Return the (X, Y) coordinate for the center point of the cell that contains the specified text.  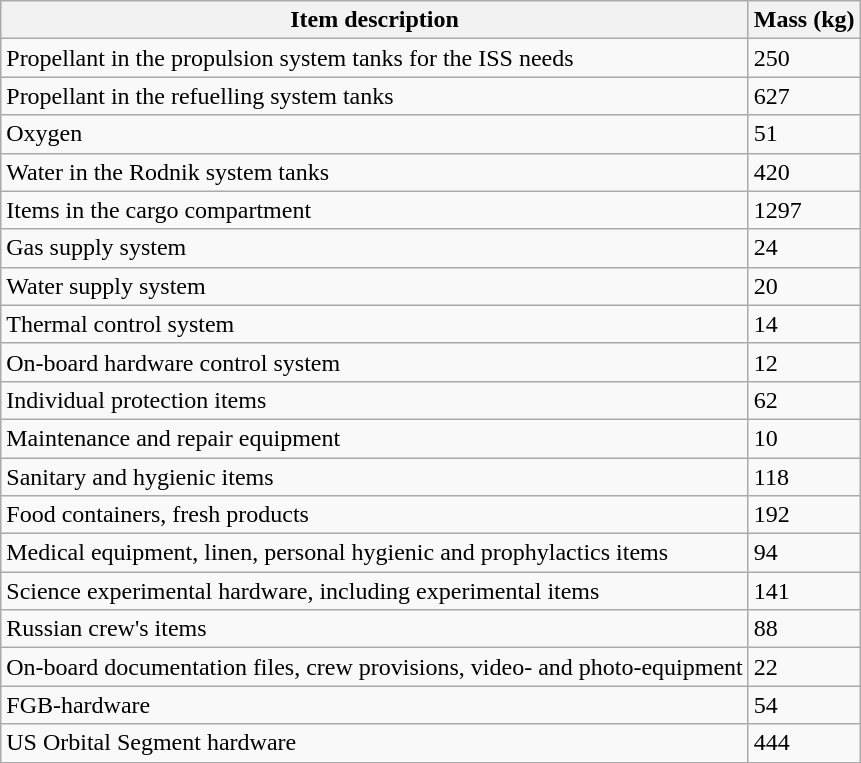
54 (804, 705)
Science experimental hardware, including experimental items (375, 591)
On-board documentation files, crew provisions, video- and photo-equipment (375, 667)
Propellant in the refuelling system tanks (375, 96)
US Orbital Segment hardware (375, 743)
24 (804, 248)
62 (804, 400)
On-board hardware control system (375, 362)
Maintenance and repair equipment (375, 438)
Oxygen (375, 134)
Russian crew's items (375, 629)
141 (804, 591)
Food containers, fresh products (375, 515)
22 (804, 667)
1297 (804, 210)
14 (804, 324)
250 (804, 58)
444 (804, 743)
88 (804, 629)
Thermal control system (375, 324)
Individual protection items (375, 400)
Propellant in the propulsion system tanks for the ISS needs (375, 58)
Mass (kg) (804, 20)
Water in the Rodnik system tanks (375, 172)
Items in the cargo compartment (375, 210)
10 (804, 438)
192 (804, 515)
FGB-hardware (375, 705)
420 (804, 172)
118 (804, 477)
Water supply system (375, 286)
Sanitary and hygienic items (375, 477)
Item description (375, 20)
Medical equipment, linen, personal hygienic and prophylactics items (375, 553)
51 (804, 134)
627 (804, 96)
12 (804, 362)
94 (804, 553)
Gas supply system (375, 248)
20 (804, 286)
